Provide the (X, Y) coordinate of the cell's center where the given text is located.  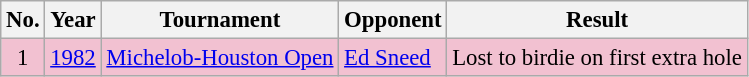
Lost to birdie on first extra hole (597, 58)
No. (23, 20)
1982 (73, 58)
Ed Sneed (393, 58)
1 (23, 58)
Opponent (393, 20)
Year (73, 20)
Tournament (220, 20)
Result (597, 20)
Michelob-Houston Open (220, 58)
